Scan for the cell matching the given text and deliver its [x, y] coordinate at center. 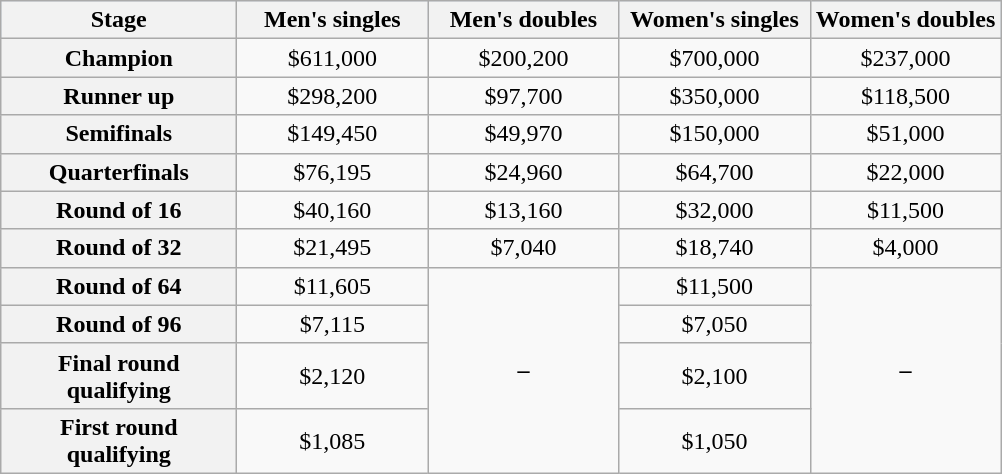
$237,000 [906, 58]
$298,200 [332, 96]
$76,195 [332, 172]
$32,000 [714, 210]
$49,970 [524, 134]
Men's singles [332, 20]
$11,605 [332, 286]
Final round qualifying [119, 376]
Round of 64 [119, 286]
$97,700 [524, 96]
Women's doubles [906, 20]
Quarterfinals [119, 172]
$7,050 [714, 324]
$1,050 [714, 440]
$611,000 [332, 58]
Stage [119, 20]
$1,085 [332, 440]
$200,200 [524, 58]
$13,160 [524, 210]
$24,960 [524, 172]
First round qualifying [119, 440]
Runner up [119, 96]
$149,450 [332, 134]
$64,700 [714, 172]
Semifinals [119, 134]
Women's singles [714, 20]
Round of 16 [119, 210]
$40,160 [332, 210]
$2,120 [332, 376]
$350,000 [714, 96]
$700,000 [714, 58]
$2,100 [714, 376]
Round of 96 [119, 324]
$18,740 [714, 248]
$4,000 [906, 248]
$21,495 [332, 248]
$7,115 [332, 324]
$118,500 [906, 96]
Champion [119, 58]
$22,000 [906, 172]
Round of 32 [119, 248]
Men's doubles [524, 20]
$7,040 [524, 248]
$150,000 [714, 134]
$51,000 [906, 134]
